Provide the [X, Y] coordinate of the cell's center where the given text is located.  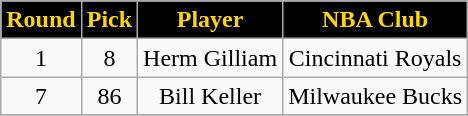
Cincinnati Royals [376, 58]
Herm Gilliam [210, 58]
1 [41, 58]
Player [210, 20]
8 [109, 58]
7 [41, 96]
Bill Keller [210, 96]
NBA Club [376, 20]
86 [109, 96]
Pick [109, 20]
Round [41, 20]
Milwaukee Bucks [376, 96]
